Output the (X, Y) coordinate of the center of the cell containing the given text.  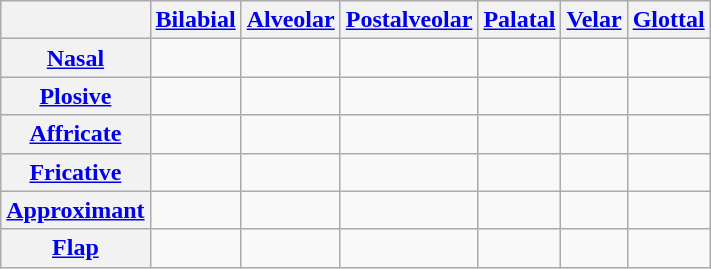
Nasal (76, 58)
Bilabial (196, 20)
Flap (76, 248)
Velar (594, 20)
Fricative (76, 172)
Approximant (76, 210)
Palatal (520, 20)
Plosive (76, 96)
Affricate (76, 134)
Postalveolar (409, 20)
Alveolar (290, 20)
Glottal (668, 20)
